Determine the [x, y] coordinate at the center of the cell enclosing the given text.  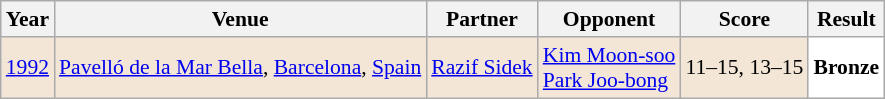
11–15, 13–15 [744, 68]
Bronze [846, 68]
Partner [482, 19]
Score [744, 19]
Opponent [610, 19]
Razif Sidek [482, 68]
Venue [240, 19]
Kim Moon-soo Park Joo-bong [610, 68]
Pavelló de la Mar Bella, Barcelona, Spain [240, 68]
Result [846, 19]
Year [28, 19]
1992 [28, 68]
